Find where the given text appears and provide that cell's center as (x, y) coordinate. 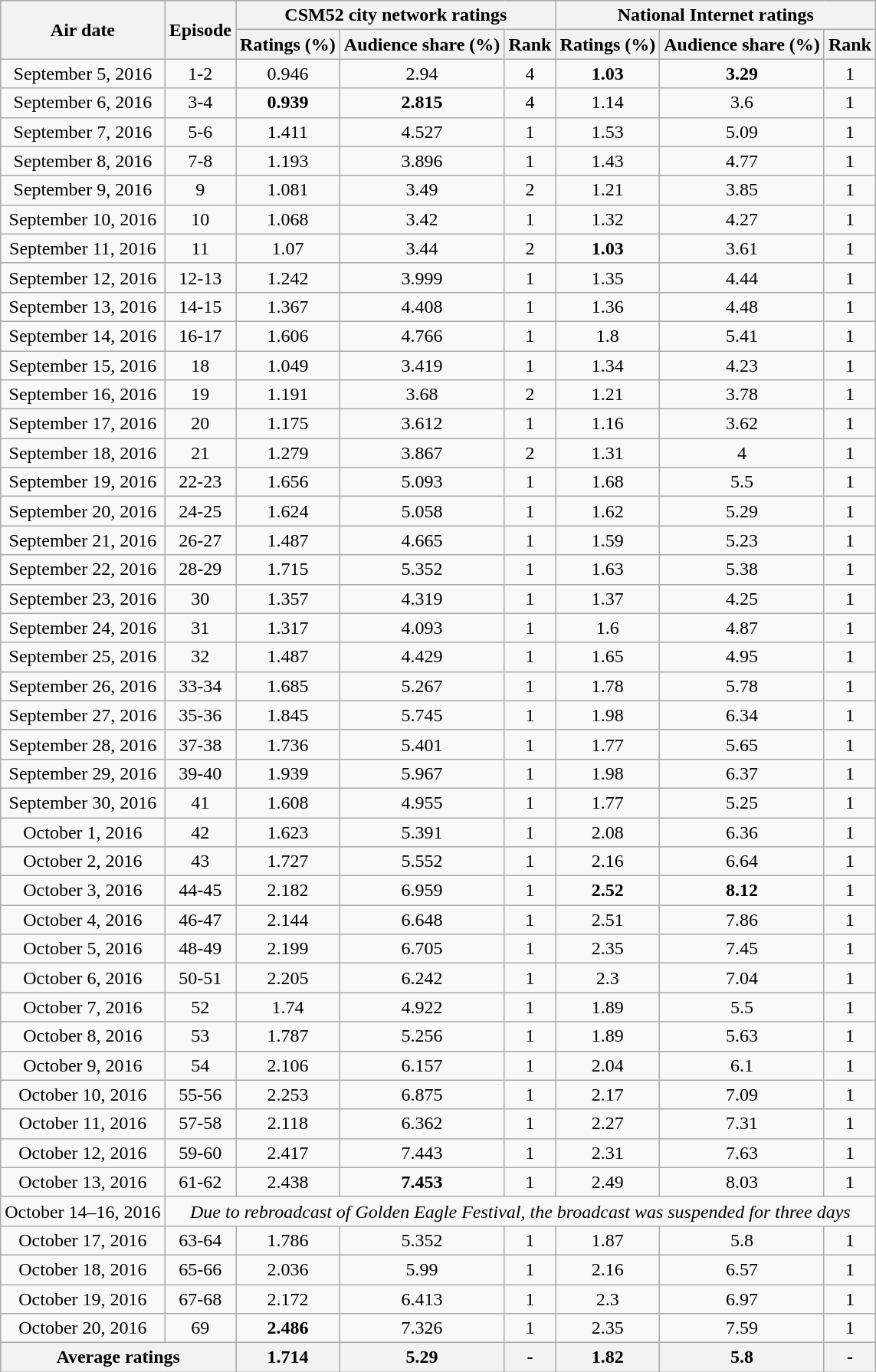
1.624 (288, 511)
2.94 (422, 74)
October 18, 2016 (83, 1269)
7.443 (422, 1153)
2.205 (288, 978)
September 27, 2016 (83, 715)
6.242 (422, 978)
Due to rebroadcast of Golden Eagle Festival, the broadcast was suspended for three days (520, 1211)
National Internet ratings (716, 15)
61-62 (200, 1182)
6.959 (422, 891)
7.86 (742, 920)
September 25, 2016 (83, 657)
October 5, 2016 (83, 949)
1.53 (608, 132)
37-38 (200, 744)
6.648 (422, 920)
2.52 (608, 891)
2.815 (422, 103)
October 12, 2016 (83, 1153)
6.64 (742, 862)
2.118 (288, 1124)
4.527 (422, 132)
2.51 (608, 920)
5.63 (742, 1036)
6.36 (742, 832)
4.95 (742, 657)
53 (200, 1036)
1.78 (608, 686)
50-51 (200, 978)
1.07 (288, 248)
1.608 (288, 803)
Average ratings (118, 1357)
September 30, 2016 (83, 803)
7.31 (742, 1124)
2.106 (288, 1065)
4.77 (742, 161)
8.12 (742, 891)
3.42 (422, 219)
September 10, 2016 (83, 219)
1.357 (288, 599)
1.74 (288, 1007)
October 19, 2016 (83, 1299)
67-68 (200, 1299)
7.63 (742, 1153)
6.875 (422, 1095)
54 (200, 1065)
1.279 (288, 453)
4.87 (742, 628)
1.685 (288, 686)
1.87 (608, 1240)
2.144 (288, 920)
22-23 (200, 482)
2.253 (288, 1095)
CSM52 city network ratings (395, 15)
1.31 (608, 453)
4.23 (742, 366)
5.78 (742, 686)
1.82 (608, 1357)
1.59 (608, 540)
7.326 (422, 1328)
42 (200, 832)
9 (200, 190)
5.65 (742, 744)
2.199 (288, 949)
October 6, 2016 (83, 978)
1.16 (608, 424)
October 7, 2016 (83, 1007)
5.391 (422, 832)
3.44 (422, 248)
3.419 (422, 366)
4.766 (422, 336)
57-58 (200, 1124)
September 5, 2016 (83, 74)
6.1 (742, 1065)
5.38 (742, 569)
1.68 (608, 482)
2.27 (608, 1124)
2.417 (288, 1153)
3.999 (422, 277)
43 (200, 862)
September 16, 2016 (83, 395)
October 4, 2016 (83, 920)
September 8, 2016 (83, 161)
3.867 (422, 453)
2.17 (608, 1095)
19 (200, 395)
21 (200, 453)
1.736 (288, 744)
1.37 (608, 599)
2.31 (608, 1153)
September 23, 2016 (83, 599)
18 (200, 366)
September 18, 2016 (83, 453)
55-56 (200, 1095)
32 (200, 657)
1.36 (608, 307)
September 28, 2016 (83, 744)
3-4 (200, 103)
September 19, 2016 (83, 482)
69 (200, 1328)
September 6, 2016 (83, 103)
2.49 (608, 1182)
1.8 (608, 336)
5.552 (422, 862)
5.09 (742, 132)
1.068 (288, 219)
1.191 (288, 395)
October 20, 2016 (83, 1328)
4.27 (742, 219)
24-25 (200, 511)
33-34 (200, 686)
5-6 (200, 132)
1.34 (608, 366)
5.23 (742, 540)
63-64 (200, 1240)
6.57 (742, 1269)
5.99 (422, 1269)
35-36 (200, 715)
8.03 (742, 1182)
1.049 (288, 366)
59-60 (200, 1153)
16-17 (200, 336)
September 12, 2016 (83, 277)
1.623 (288, 832)
1.411 (288, 132)
1.786 (288, 1240)
1.845 (288, 715)
3.29 (742, 74)
2.172 (288, 1299)
1.715 (288, 569)
48-49 (200, 949)
52 (200, 1007)
2.438 (288, 1182)
1.081 (288, 190)
September 14, 2016 (83, 336)
September 15, 2016 (83, 366)
3.78 (742, 395)
1.714 (288, 1357)
September 26, 2016 (83, 686)
1.727 (288, 862)
September 13, 2016 (83, 307)
2.182 (288, 891)
5.093 (422, 482)
5.25 (742, 803)
October 8, 2016 (83, 1036)
5.058 (422, 511)
September 11, 2016 (83, 248)
October 14–16, 2016 (83, 1211)
October 10, 2016 (83, 1095)
September 29, 2016 (83, 773)
1.43 (608, 161)
1.242 (288, 277)
1.939 (288, 773)
September 9, 2016 (83, 190)
4.319 (422, 599)
2.486 (288, 1328)
October 2, 2016 (83, 862)
September 7, 2016 (83, 132)
46-47 (200, 920)
7.09 (742, 1095)
1.63 (608, 569)
4.665 (422, 540)
65-66 (200, 1269)
28-29 (200, 569)
3.896 (422, 161)
4.922 (422, 1007)
12-13 (200, 277)
7.45 (742, 949)
3.62 (742, 424)
1.193 (288, 161)
5.267 (422, 686)
1.32 (608, 219)
6.97 (742, 1299)
6.34 (742, 715)
6.362 (422, 1124)
October 17, 2016 (83, 1240)
3.61 (742, 248)
0.939 (288, 103)
1.367 (288, 307)
1.656 (288, 482)
7.59 (742, 1328)
1.35 (608, 277)
3.85 (742, 190)
1.787 (288, 1036)
11 (200, 248)
3.49 (422, 190)
5.967 (422, 773)
4.093 (422, 628)
6.37 (742, 773)
6.157 (422, 1065)
41 (200, 803)
1.65 (608, 657)
4.25 (742, 599)
1.6 (608, 628)
Air date (83, 30)
4.955 (422, 803)
1.14 (608, 103)
1-2 (200, 74)
5.256 (422, 1036)
2.036 (288, 1269)
October 13, 2016 (83, 1182)
3.612 (422, 424)
4.408 (422, 307)
44-45 (200, 891)
7.453 (422, 1182)
30 (200, 599)
14-15 (200, 307)
1.175 (288, 424)
September 22, 2016 (83, 569)
September 24, 2016 (83, 628)
4.48 (742, 307)
4.44 (742, 277)
September 20, 2016 (83, 511)
September 17, 2016 (83, 424)
20 (200, 424)
39-40 (200, 773)
1.606 (288, 336)
1.317 (288, 628)
31 (200, 628)
October 11, 2016 (83, 1124)
5.401 (422, 744)
0.946 (288, 74)
5.745 (422, 715)
3.68 (422, 395)
10 (200, 219)
2.08 (608, 832)
Episode (200, 30)
October 9, 2016 (83, 1065)
October 1, 2016 (83, 832)
26-27 (200, 540)
4.429 (422, 657)
1.62 (608, 511)
5.41 (742, 336)
7.04 (742, 978)
October 3, 2016 (83, 891)
7-8 (200, 161)
3.6 (742, 103)
6.705 (422, 949)
September 21, 2016 (83, 540)
6.413 (422, 1299)
2.04 (608, 1065)
